Identify which cell holds the provided text, then report its (X, Y) central coordinate. 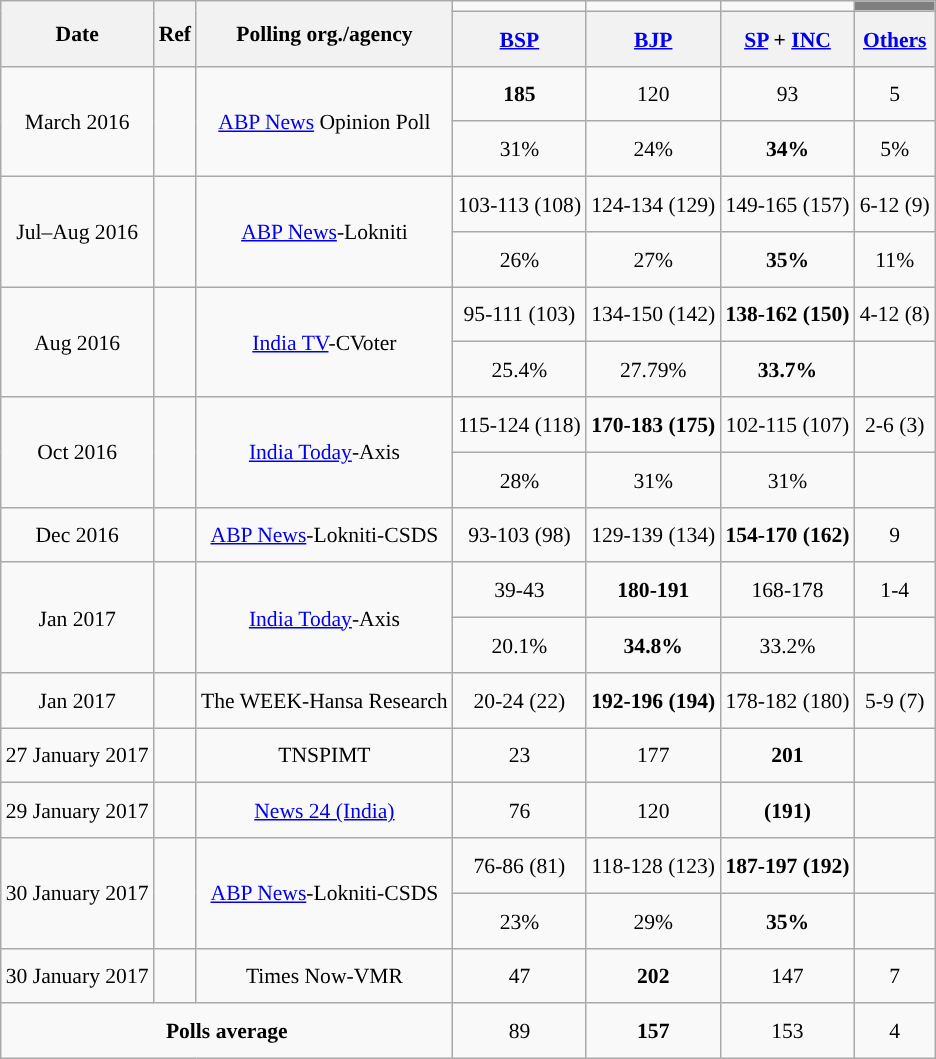
1-4 (895, 590)
23% (520, 920)
95-111 (103) (520, 314)
118-128 (123) (653, 866)
178-182 (180) (787, 700)
103-113 (108) (520, 204)
India TV-CVoter (324, 342)
SP + INC (787, 38)
180-191 (653, 590)
BSP (520, 38)
5 (895, 94)
201 (787, 756)
March 2016 (78, 121)
129-139 (134) (653, 534)
187-197 (192) (787, 866)
76 (520, 810)
11% (895, 260)
93 (787, 94)
4-12 (8) (895, 314)
27 January 2017 (78, 756)
89 (520, 1032)
20.1% (520, 646)
192-196 (194) (653, 700)
153 (787, 1032)
6-12 (9) (895, 204)
Others (895, 38)
170-183 (175) (653, 424)
Polls average (227, 1032)
39-43 (520, 590)
(191) (787, 810)
138-162 (150) (787, 314)
5-9 (7) (895, 700)
47 (520, 976)
93-103 (98) (520, 534)
29% (653, 920)
27% (653, 260)
149-165 (157) (787, 204)
147 (787, 976)
177 (653, 756)
134-150 (142) (653, 314)
26% (520, 260)
33.7% (787, 370)
Ref (175, 34)
The WEEK-Hansa Research (324, 700)
102-115 (107) (787, 424)
34% (787, 150)
Dec 2016 (78, 534)
BJP (653, 38)
Date (78, 34)
2-6 (3) (895, 424)
TNSPIMT (324, 756)
124-134 (129) (653, 204)
Jul–Aug 2016 (78, 232)
News 24 (India) (324, 810)
168-178 (787, 590)
9 (895, 534)
115-124 (118) (520, 424)
202 (653, 976)
Aug 2016 (78, 342)
7 (895, 976)
33.2% (787, 646)
34.8% (653, 646)
5% (895, 150)
Polling org./agency (324, 34)
24% (653, 150)
ABP News Opinion Poll (324, 121)
185 (520, 94)
ABP News-Lokniti (324, 232)
76-86 (81) (520, 866)
Oct 2016 (78, 452)
28% (520, 480)
4 (895, 1032)
23 (520, 756)
25.4% (520, 370)
20-24 (22) (520, 700)
29 January 2017 (78, 810)
Times Now-VMR (324, 976)
27.79% (653, 370)
157 (653, 1032)
154-170 (162) (787, 534)
